Capture the cell that displays the provided text and extract its [X, Y] central coordinate. 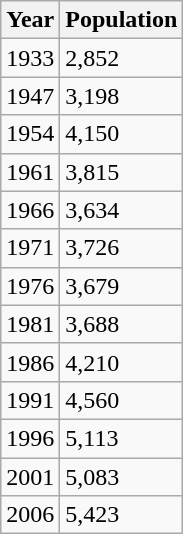
1971 [30, 248]
1996 [30, 438]
3,679 [122, 286]
1991 [30, 400]
1986 [30, 362]
5,423 [122, 515]
3,815 [122, 172]
Population [122, 20]
3,688 [122, 324]
2001 [30, 477]
1976 [30, 286]
1954 [30, 134]
1981 [30, 324]
2,852 [122, 58]
1961 [30, 172]
3,198 [122, 96]
4,560 [122, 400]
4,210 [122, 362]
5,113 [122, 438]
1933 [30, 58]
Year [30, 20]
1947 [30, 96]
1966 [30, 210]
3,726 [122, 248]
3,634 [122, 210]
5,083 [122, 477]
4,150 [122, 134]
2006 [30, 515]
